Search for the cell housing the specified text and yield its (X, Y) center coordinate. 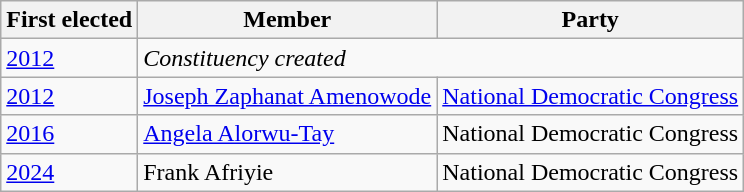
First elected (70, 20)
Party (590, 20)
Joseph Zaphanat Amenowode (288, 96)
Member (288, 20)
Constituency created (441, 58)
2016 (70, 134)
Angela Alorwu-Tay (288, 134)
Frank Afriyie (288, 172)
2024 (70, 172)
